Return (X, Y) of the center of cell containing provided text 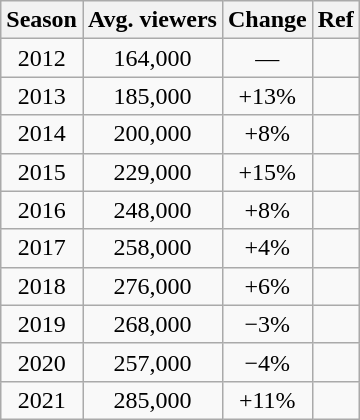
2021 (42, 400)
2020 (42, 362)
+13% (267, 96)
+15% (267, 172)
2017 (42, 248)
285,000 (152, 400)
248,000 (152, 210)
229,000 (152, 172)
+6% (267, 286)
— (267, 58)
+11% (267, 400)
2016 (42, 210)
268,000 (152, 324)
Avg. viewers (152, 20)
−4% (267, 362)
258,000 (152, 248)
200,000 (152, 134)
276,000 (152, 286)
185,000 (152, 96)
2015 (42, 172)
−3% (267, 324)
2014 (42, 134)
164,000 (152, 58)
Change (267, 20)
2018 (42, 286)
2013 (42, 96)
2012 (42, 58)
Ref (336, 20)
Season (42, 20)
2019 (42, 324)
257,000 (152, 362)
+4% (267, 248)
